For the text-containing cell, return its midpoint in [x, y] coordinate format. 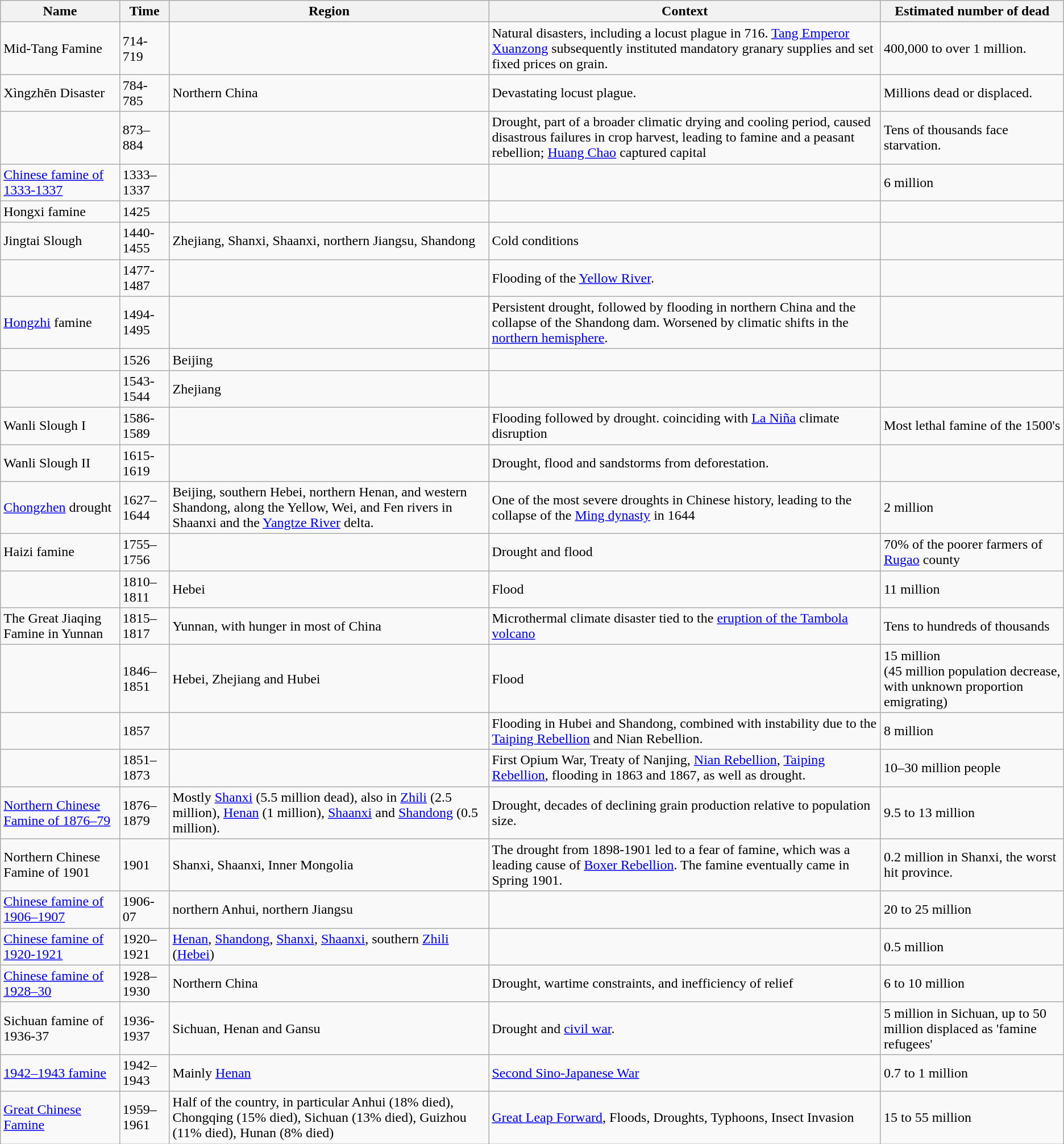
1857 [144, 731]
1425 [144, 212]
Great Leap Forward, Floods, Droughts, Typhoons, Insect Invasion [684, 1117]
10–30 million people [972, 768]
1477-1487 [144, 277]
1333–1337 [144, 182]
5 million in Sichuan, up to 50 million displaced as 'famine refugees' [972, 1028]
Name [60, 11]
1755–1756 [144, 553]
1615-1619 [144, 463]
Tens to hundreds of thousands [972, 627]
Northern Chinese Famine of 1901 [60, 865]
Great Chinese Famine [60, 1117]
1526 [144, 359]
8 million [972, 731]
1942–1943 famine [60, 1072]
Drought, wartime constraints, and inefficiency of relief [684, 984]
Zhejiang [329, 389]
Context [684, 11]
Flooding of the Yellow River. [684, 277]
Wanli Slough II [60, 463]
One of the most severe droughts in Chinese history, leading to the collapse of the Ming dynasty in 1644 [684, 508]
400,000 to over 1 million. [972, 48]
1494-1495 [144, 322]
1928–1930 [144, 984]
1851–1873 [144, 768]
Henan, Shandong, Shanxi, Shaanxi, southern Zhili (Hebei) [329, 946]
1810–1811 [144, 589]
Drought, decades of declining grain production relative to population size. [684, 813]
Hongzhi famine [60, 322]
Zhejiang, Shanxi, Shaanxi, northern Jiangsu, Shandong [329, 241]
Beijing, southern Hebei, northern Henan, and western Shandong, along the Yellow, Wei, and Fen rivers in Shaanxi and the Yangtze River delta. [329, 508]
Mainly Henan [329, 1072]
Shanxi, Shaanxi, Inner Mongolia [329, 865]
11 million [972, 589]
Second Sino-Japanese War [684, 1072]
Drought, flood and sandstorms from deforestation. [684, 463]
Sichuan, Henan and Gansu [329, 1028]
Xìngzhēn Disaster [60, 93]
Time [144, 11]
Flooding followed by drought. coinciding with La Niña climate disruption [684, 425]
873–884 [144, 138]
20 to 25 million [972, 910]
Microthermal climate disaster tied to the eruption of the Tambola volcano [684, 627]
9.5 to 13 million [972, 813]
Jingtai Slough [60, 241]
1936-1937 [144, 1028]
6 million [972, 182]
Most lethal famine of the 1500's [972, 425]
Drought and flood [684, 553]
1901 [144, 865]
Chinese famine of 1333-1337 [60, 182]
1942–1943 [144, 1072]
Half of the country, in particular Anhui (18% died), Chongqing (15% died), Sichuan (13% died), Guizhou (11% died), Hunan (8% died) [329, 1117]
First Opium War, Treaty of Nanjing, Nian Rebellion, Taiping Rebellion, flooding in 1863 and 1867, as well as drought. [684, 768]
Yunnan, with hunger in most of China [329, 627]
1627–1644 [144, 508]
Cold conditions [684, 241]
Chinese famine of 1906–1907 [60, 910]
1846–1851 [144, 679]
Chinese famine of 1920-1921 [60, 946]
Haizi famine [60, 553]
0.5 million [972, 946]
2 million [972, 508]
15 million(45 million population decrease, with unknown proportion emigrating) [972, 679]
1440-1455 [144, 241]
1876–1879 [144, 813]
Beijing [329, 359]
Flooding in Hubei and Shandong, combined with instability due to the Taiping Rebellion and Nian Rebellion. [684, 731]
Estimated number of dead [972, 11]
1959–1961 [144, 1117]
The drought from 1898-1901 led to a fear of famine, which was a leading cause of Boxer Rebellion. The famine eventually came in Spring 1901. [684, 865]
0.7 to 1 million [972, 1072]
1815–1817 [144, 627]
Chongzhen drought [60, 508]
1920–1921 [144, 946]
1586-1589 [144, 425]
northern Anhui, northern Jiangsu [329, 910]
Drought and civil war. [684, 1028]
714-719 [144, 48]
Mostly Shanxi (5.5 million dead), also in Zhili (2.5 million), Henan (1 million), Shaanxi and Shandong (0.5 million). [329, 813]
1543-1544 [144, 389]
Hebei [329, 589]
Region [329, 11]
The Great Jiaqing Famine in Yunnan [60, 627]
784-785 [144, 93]
Millions dead or displaced. [972, 93]
70% of the poorer farmers of Rugao county [972, 553]
Devastating locust plague. [684, 93]
Chinese famine of 1928–30 [60, 984]
Sichuan famine of 1936-37 [60, 1028]
Hongxi famine [60, 212]
15 to 55 million [972, 1117]
Wanli Slough I [60, 425]
0.2 million in Shanxi, the worst hit province. [972, 865]
1906-07 [144, 910]
Tens of thousands face starvation. [972, 138]
6 to 10 million [972, 984]
Hebei, Zhejiang and Hubei [329, 679]
Northern Chinese Famine of 1876–79 [60, 813]
Mid-Tang Famine [60, 48]
